Return (X, Y) of the center of cell containing provided text 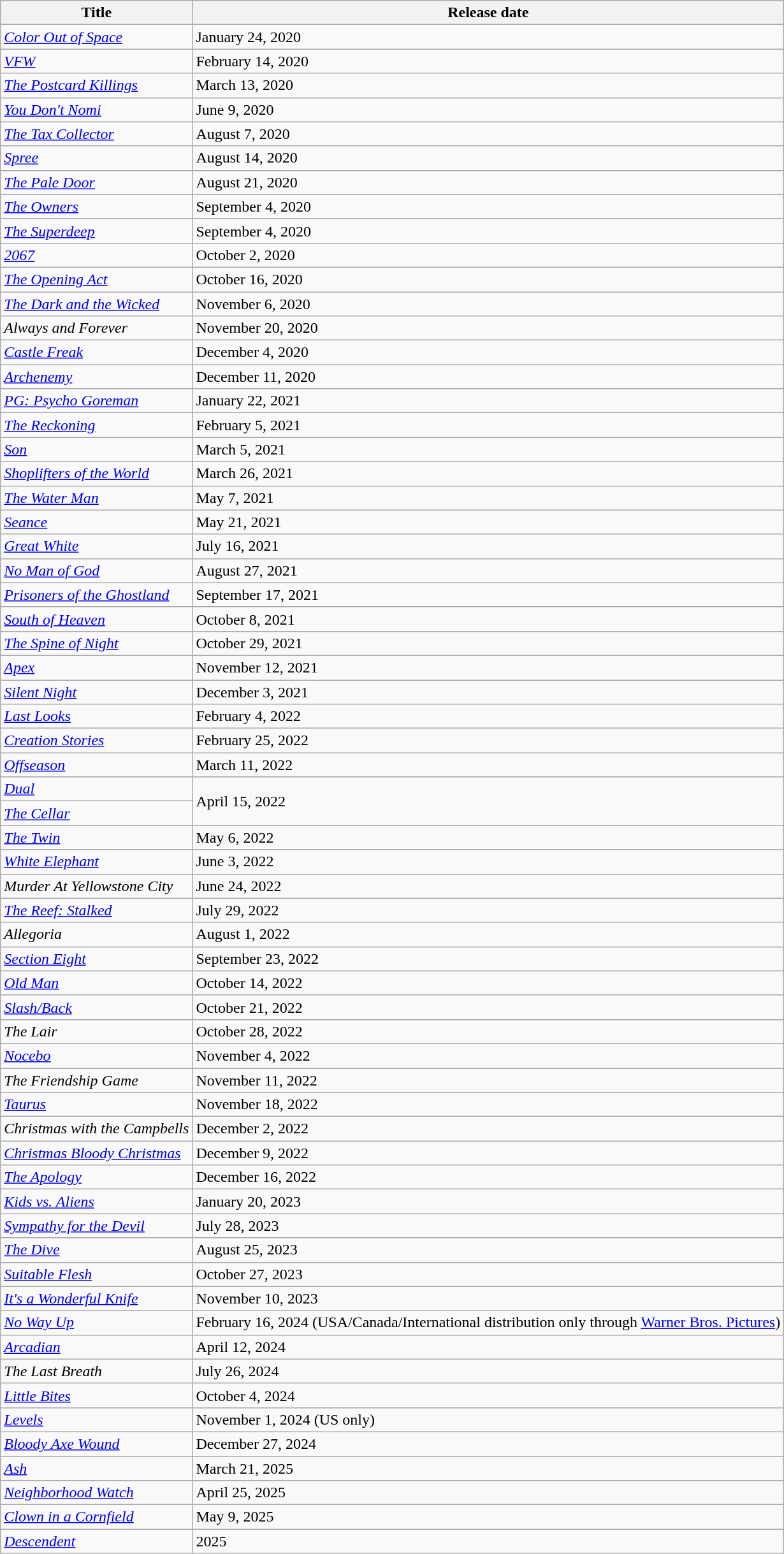
August 21, 2020 (488, 182)
The Cellar (97, 813)
July 29, 2022 (488, 910)
The Owners (97, 207)
Great White (97, 546)
March 26, 2021 (488, 474)
October 14, 2022 (488, 983)
Levels (97, 1420)
December 27, 2024 (488, 1444)
Arcadian (97, 1347)
PG: Psycho Goreman (97, 401)
The Postcard Killings (97, 85)
Title (97, 13)
August 1, 2022 (488, 934)
Spree (97, 158)
Apex (97, 667)
VFW (97, 61)
April 15, 2022 (488, 801)
Always and Forever (97, 328)
May 6, 2022 (488, 838)
December 11, 2020 (488, 377)
May 21, 2021 (488, 522)
The Pale Door (97, 182)
May 9, 2025 (488, 1517)
Last Looks (97, 716)
July 28, 2023 (488, 1226)
October 16, 2020 (488, 279)
Suitable Flesh (97, 1274)
The Reckoning (97, 425)
March 5, 2021 (488, 449)
Neighborhood Watch (97, 1493)
The Twin (97, 838)
October 4, 2024 (488, 1395)
The Friendship Game (97, 1080)
January 24, 2020 (488, 37)
Silent Night (97, 692)
Taurus (97, 1105)
June 3, 2022 (488, 862)
Little Bites (97, 1395)
The Reef: Stalked (97, 910)
October 28, 2022 (488, 1031)
It's a Wonderful Knife (97, 1298)
Seance (97, 522)
The Water Man (97, 498)
June 24, 2022 (488, 886)
April 25, 2025 (488, 1493)
August 14, 2020 (488, 158)
November 10, 2023 (488, 1298)
July 26, 2024 (488, 1371)
Allegoria (97, 934)
November 18, 2022 (488, 1105)
November 20, 2020 (488, 328)
Slash/Back (97, 1007)
October 21, 2022 (488, 1007)
The Dive (97, 1250)
2067 (97, 255)
The Tax Collector (97, 134)
Archenemy (97, 377)
The Apology (97, 1177)
Christmas Bloody Christmas (97, 1153)
July 16, 2021 (488, 546)
South of Heaven (97, 619)
September 23, 2022 (488, 959)
Release date (488, 13)
Ash (97, 1468)
April 12, 2024 (488, 1347)
2025 (488, 1541)
January 20, 2023 (488, 1202)
The Opening Act (97, 279)
February 25, 2022 (488, 741)
Descendent (97, 1541)
The Lair (97, 1031)
November 1, 2024 (US only) (488, 1420)
Murder At Yellowstone City (97, 886)
October 8, 2021 (488, 619)
February 14, 2020 (488, 61)
Prisoners of the Ghostland (97, 595)
August 7, 2020 (488, 134)
December 16, 2022 (488, 1177)
The Dark and the Wicked (97, 304)
Sympathy for the Devil (97, 1226)
Dual (97, 789)
December 3, 2021 (488, 692)
Son (97, 449)
March 13, 2020 (488, 85)
Offseason (97, 765)
August 25, 2023 (488, 1250)
February 16, 2024 (USA/Canada/International distribution only through Warner Bros. Pictures) (488, 1323)
October 29, 2021 (488, 643)
You Don't Nomi (97, 110)
November 6, 2020 (488, 304)
Christmas with the Campbells (97, 1129)
December 2, 2022 (488, 1129)
No Way Up (97, 1323)
Section Eight (97, 959)
Creation Stories (97, 741)
November 12, 2021 (488, 667)
January 22, 2021 (488, 401)
March 11, 2022 (488, 765)
May 7, 2021 (488, 498)
The Spine of Night (97, 643)
June 9, 2020 (488, 110)
Castle Freak (97, 352)
The Superdeep (97, 231)
November 4, 2022 (488, 1056)
February 4, 2022 (488, 716)
Bloody Axe Wound (97, 1444)
October 27, 2023 (488, 1274)
November 11, 2022 (488, 1080)
The Last Breath (97, 1371)
Kids vs. Aliens (97, 1202)
Old Man (97, 983)
February 5, 2021 (488, 425)
August 27, 2021 (488, 570)
No Man of God (97, 570)
Shoplifters of the World (97, 474)
December 9, 2022 (488, 1153)
White Elephant (97, 862)
March 21, 2025 (488, 1468)
Color Out of Space (97, 37)
September 17, 2021 (488, 595)
December 4, 2020 (488, 352)
October 2, 2020 (488, 255)
Clown in a Cornfield (97, 1517)
Nocebo (97, 1056)
